Provide the [X, Y] coordinate of the cell's center where the given text is located.  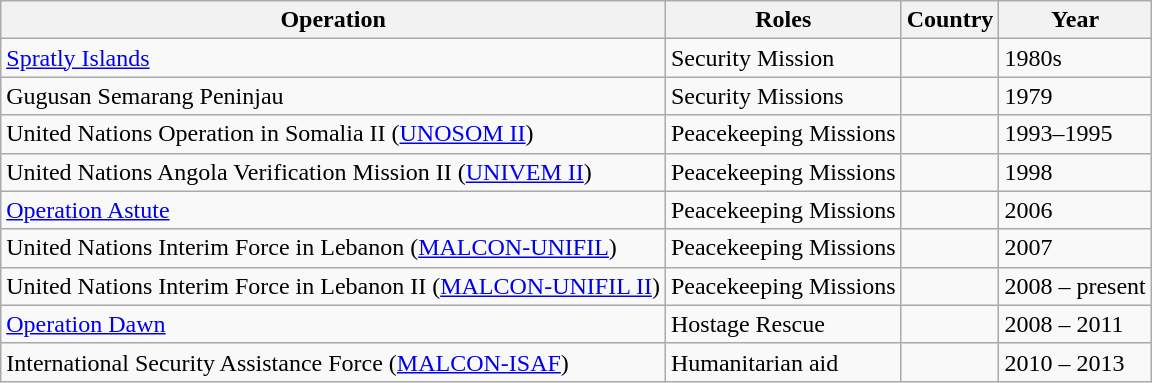
2008 – present [1075, 286]
United Nations Operation in Somalia II (UNOSOM II) [334, 134]
1993–1995 [1075, 134]
2006 [1075, 210]
Humanitarian aid [783, 362]
1979 [1075, 96]
Security Missions [783, 96]
Spratly Islands [334, 58]
Operation Dawn [334, 324]
United Nations Angola Verification Mission II (UNIVEM II) [334, 172]
Hostage Rescue [783, 324]
Year [1075, 20]
Security Mission [783, 58]
United Nations Interim Force in Lebanon (MALCON-UNIFIL) [334, 248]
2007 [1075, 248]
1998 [1075, 172]
Operation [334, 20]
United Nations Interim Force in Lebanon II (MALCON-UNIFIL II) [334, 286]
Roles [783, 20]
International Security Assistance Force (MALCON-ISAF) [334, 362]
Gugusan Semarang Peninjau [334, 96]
Operation Astute [334, 210]
2010 – 2013 [1075, 362]
1980s [1075, 58]
Country [950, 20]
2008 – 2011 [1075, 324]
